Return the (x, y) coordinate for the center point of the cell that contains the specified text.  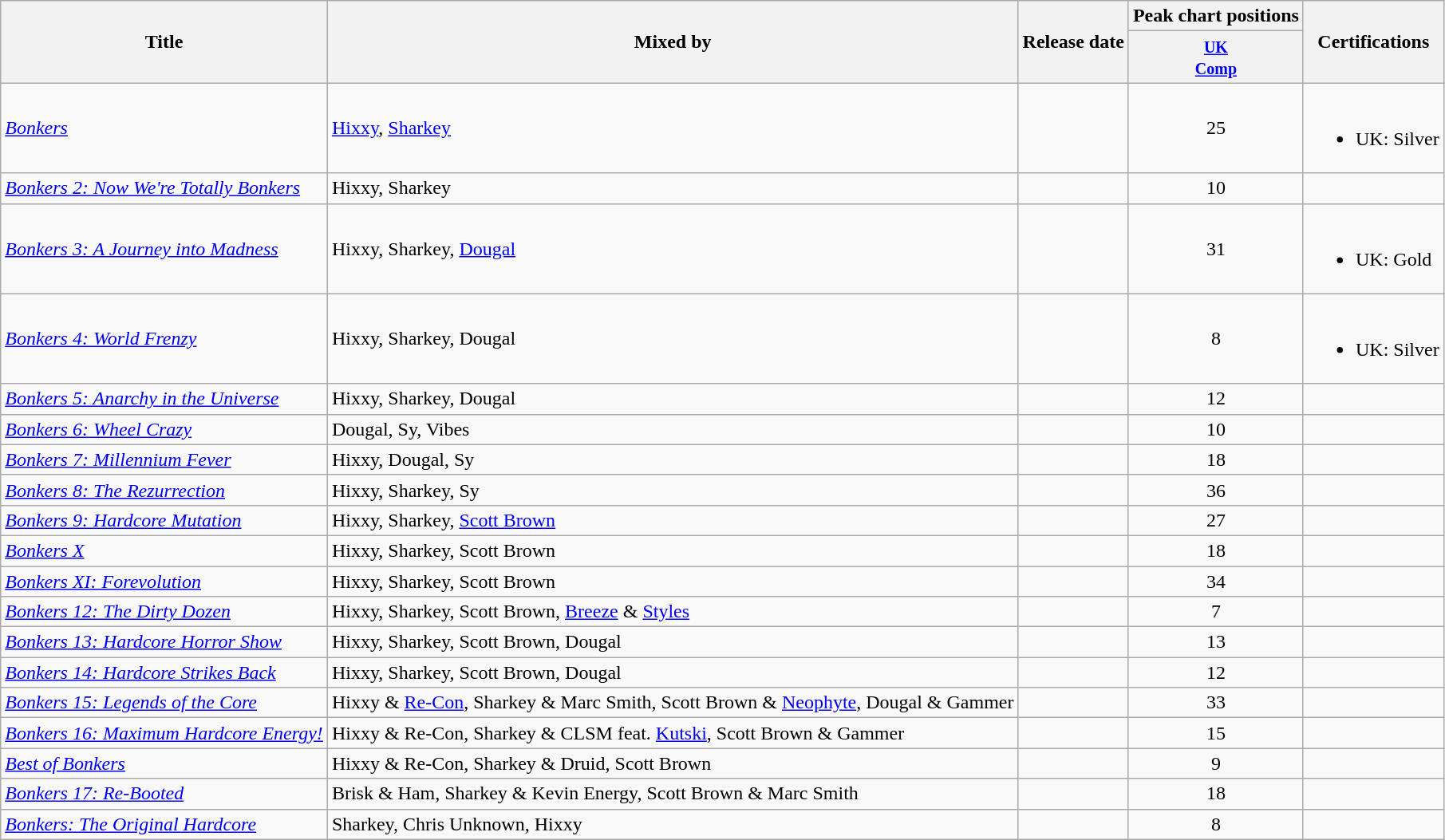
Bonkers 6: Wheel Crazy (164, 429)
Certifications (1373, 41)
Dougal, Sy, Vibes (673, 429)
9 (1216, 763)
15 (1216, 733)
Bonkers 5: Anarchy in the Universe (164, 399)
Bonkers 4: World Frenzy (164, 338)
Bonkers 17: Re-Booted (164, 794)
Hixxy & Re-Con, Sharkey & Marc Smith, Scott Brown & Neophyte, Dougal & Gammer (673, 703)
Hixxy & Re-Con, Sharkey & Druid, Scott Brown (673, 763)
7 (1216, 612)
Best of Bonkers (164, 763)
Mixed by (673, 41)
Sharkey, Chris Unknown, Hixxy (673, 824)
Bonkers 9: Hardcore Mutation (164, 520)
Bonkers 13: Hardcore Horror Show (164, 642)
UK: Gold (1373, 249)
Hixxy, Dougal, Sy (673, 459)
Bonkers 2: Now We're Totally Bonkers (164, 188)
Bonkers X (164, 550)
Bonkers 15: Legends of the Core (164, 703)
Peak chart positions (1216, 16)
Hixxy & Re-Con, Sharkey & CLSM feat. Kutski, Scott Brown & Gammer (673, 733)
Bonkers 12: The Dirty Dozen (164, 612)
31 (1216, 249)
33 (1216, 703)
Bonkers 8: The Rezurrection (164, 490)
13 (1216, 642)
34 (1216, 582)
Bonkers 16: Maximum Hardcore Energy! (164, 733)
UK Comp (1216, 57)
25 (1216, 128)
36 (1216, 490)
Hixxy, Sharkey, Scott Brown, Breeze & Styles (673, 612)
Bonkers 3: A Journey into Madness (164, 249)
Brisk & Ham, Sharkey & Kevin Energy, Scott Brown & Marc Smith (673, 794)
Bonkers: The Original Hardcore (164, 824)
Hixxy, Sharkey, Sy (673, 490)
Title (164, 41)
Release date (1073, 41)
Bonkers (164, 128)
Bonkers XI: Forevolution (164, 582)
Bonkers 7: Millennium Fever (164, 459)
Bonkers 14: Hardcore Strikes Back (164, 672)
27 (1216, 520)
